Find where the given text appears and provide that cell's center as [x, y] coordinate. 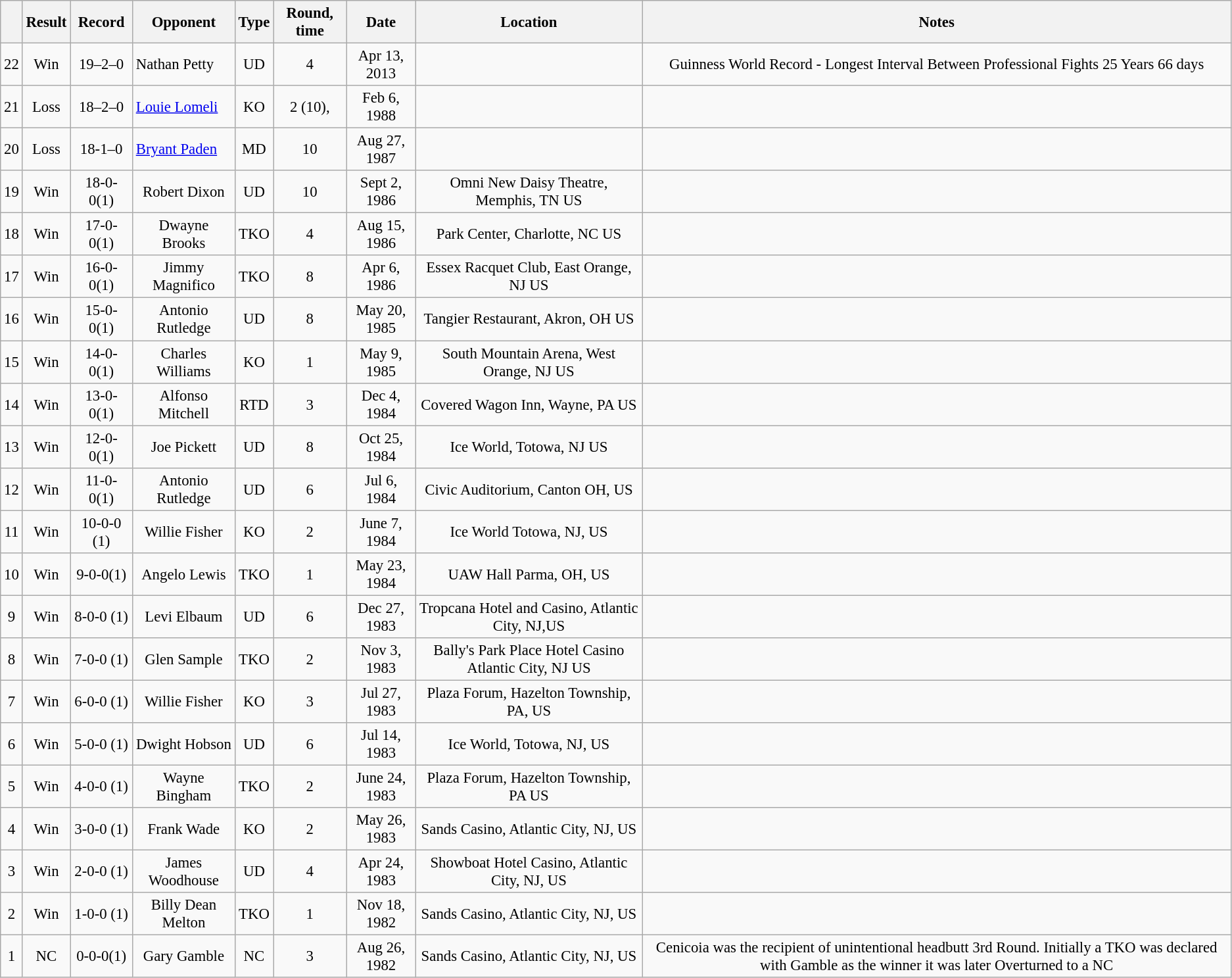
Type [254, 22]
19–2–0 [101, 64]
5 [12, 787]
Frank Wade [183, 829]
Nathan Petty [183, 64]
15-0-0(1) [101, 320]
16 [12, 320]
Guinness World Record - Longest Interval Between Professional Fights 25 Years 66 days [937, 64]
9-0-0(1) [101, 575]
Oct 25, 1984 [381, 447]
11-0-0(1) [101, 489]
Robert Dixon [183, 192]
Bally's Park Place Hotel Casino Atlantic City, NJ US [529, 659]
18-1–0 [101, 150]
0-0-0(1) [101, 956]
May 26, 1983 [381, 829]
Record [101, 22]
22 [12, 64]
Nov 18, 1982 [381, 914]
Ice World, Totowa, NJ, US [529, 745]
18-0-0(1) [101, 192]
Apr 24, 1983 [381, 872]
Showboat Hotel Casino, Atlantic City, NJ, US [529, 872]
Charles Williams [183, 362]
Dec 4, 1984 [381, 404]
2-0-0 (1) [101, 872]
20 [12, 150]
Jimmy Magnifico [183, 276]
8-0-0 (1) [101, 617]
Covered Wagon Inn, Wayne, PA US [529, 404]
Civic Auditorium, Canton OH, US [529, 489]
Round, time [310, 22]
Dwight Hobson [183, 745]
11 [12, 531]
Plaza Forum, Hazelton Township, PA, US [529, 701]
6-0-0 (1) [101, 701]
May 20, 1985 [381, 320]
Sept 2, 1986 [381, 192]
Result [46, 22]
Dec 27, 1983 [381, 617]
RTD [254, 404]
Notes [937, 22]
Park Center, Charlotte, NC US [529, 234]
Alfonso Mitchell [183, 404]
Nov 3, 1983 [381, 659]
10-0-0 (1) [101, 531]
Location [529, 22]
Jul 6, 1984 [381, 489]
Apr 6, 1986 [381, 276]
7 [12, 701]
7-0-0 (1) [101, 659]
Tangier Restaurant, Akron, OH US [529, 320]
Angelo Lewis [183, 575]
2 (10), [310, 107]
Apr 13, 2013 [381, 64]
13-0-0(1) [101, 404]
12 [12, 489]
Levi Elbaum [183, 617]
19 [12, 192]
9 [12, 617]
June 24, 1983 [381, 787]
MD [254, 150]
Ice World Totowa, NJ, US [529, 531]
4-0-0 (1) [101, 787]
18 [12, 234]
Wayne Bingham [183, 787]
Aug 15, 1986 [381, 234]
South Mountain Arena, West Orange, NJ US [529, 362]
Aug 26, 1982 [381, 956]
Tropcana Hotel and Casino, Atlantic City, NJ,US [529, 617]
15 [12, 362]
Essex Racquet Club, East Orange, NJ US [529, 276]
Jul 27, 1983 [381, 701]
UAW Hall Parma, OH, US [529, 575]
May 23, 1984 [381, 575]
1-0-0 (1) [101, 914]
Louie Lomeli [183, 107]
17 [12, 276]
16-0-0(1) [101, 276]
5-0-0 (1) [101, 745]
May 9, 1985 [381, 362]
James Woodhouse [183, 872]
Aug 27, 1987 [381, 150]
Feb 6, 1988 [381, 107]
13 [12, 447]
Jul 14, 1983 [381, 745]
Opponent [183, 22]
Joe Pickett [183, 447]
Glen Sample [183, 659]
14 [12, 404]
Gary Gamble [183, 956]
14-0-0(1) [101, 362]
June 7, 1984 [381, 531]
21 [12, 107]
18–2–0 [101, 107]
Billy Dean Melton [183, 914]
17-0-0(1) [101, 234]
Plaza Forum, Hazelton Township, PA US [529, 787]
Bryant Paden [183, 150]
Omni New Daisy Theatre, Memphis, TN US [529, 192]
3-0-0 (1) [101, 829]
Dwayne Brooks [183, 234]
Date [381, 22]
12-0-0(1) [101, 447]
Ice World, Totowa, NJ US [529, 447]
